Extract the (x, y) coordinate from the center of the cell holding the provided text.  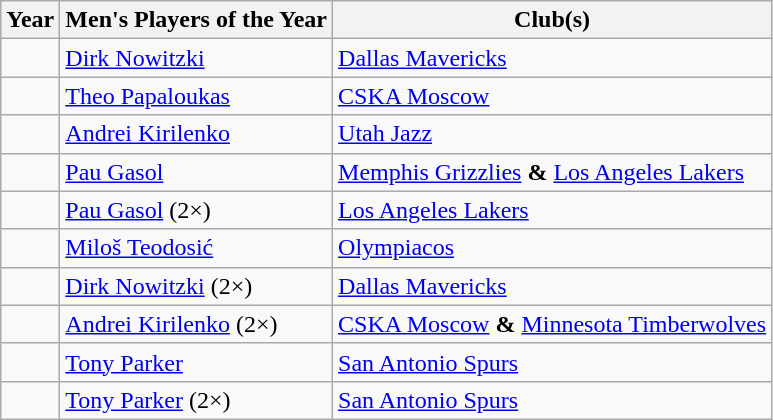
Miloš Teodosić (196, 248)
Andrei Kirilenko (2×) (196, 324)
CSKA Moscow & Minnesota Timberwolves (552, 324)
Club(s) (552, 20)
Year (30, 20)
Pau Gasol (196, 172)
Memphis Grizzlies & Los Angeles Lakers (552, 172)
CSKA Moscow (552, 96)
Dirk Nowitzki (2×) (196, 286)
Dirk Nowitzki (196, 58)
Tony Parker (196, 362)
Theo Papaloukas (196, 96)
Olympiacos (552, 248)
Los Angeles Lakers (552, 210)
Men's Players of the Year (196, 20)
Andrei Kirilenko (196, 134)
Utah Jazz (552, 134)
Tony Parker (2×) (196, 400)
Pau Gasol (2×) (196, 210)
